Search for the cell housing the specified text and yield its (X, Y) center coordinate. 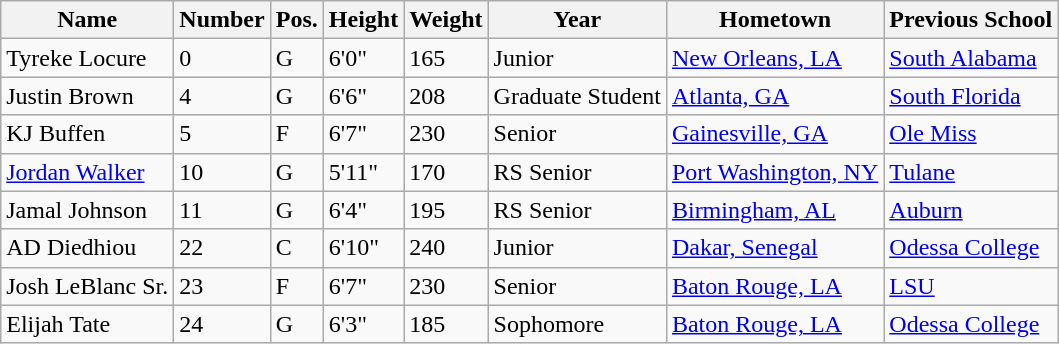
Weight (446, 20)
Number (222, 20)
Name (88, 20)
Ole Miss (971, 134)
Justin Brown (88, 96)
24 (222, 324)
LSU (971, 286)
208 (446, 96)
Dakar, Senegal (774, 248)
6'6" (363, 96)
23 (222, 286)
6'10" (363, 248)
Birmingham, AL (774, 210)
South Alabama (971, 58)
Elijah Tate (88, 324)
6'0" (363, 58)
11 (222, 210)
0 (222, 58)
165 (446, 58)
Port Washington, NY (774, 172)
185 (446, 324)
4 (222, 96)
Height (363, 20)
Gainesville, GA (774, 134)
AD Diedhiou (88, 248)
170 (446, 172)
New Orleans, LA (774, 58)
6'3" (363, 324)
Year (577, 20)
Tulane (971, 172)
Josh LeBlanc Sr. (88, 286)
Atlanta, GA (774, 96)
Graduate Student (577, 96)
195 (446, 210)
Previous School (971, 20)
5 (222, 134)
Hometown (774, 20)
KJ Buffen (88, 134)
240 (446, 248)
C (296, 248)
6'4" (363, 210)
Tyreke Locure (88, 58)
Jordan Walker (88, 172)
10 (222, 172)
22 (222, 248)
Auburn (971, 210)
5'11" (363, 172)
Jamal Johnson (88, 210)
Sophomore (577, 324)
Pos. (296, 20)
South Florida (971, 96)
